Pinpoint the cell where the given text exists, returning its (x, y) midpoint coordinate. 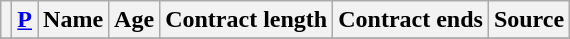
Name (74, 20)
P (25, 20)
Contract ends (411, 20)
Contract length (246, 20)
Source (528, 20)
Age (134, 20)
